Return the [x, y] coordinate for the center point of the cell that contains the specified text.  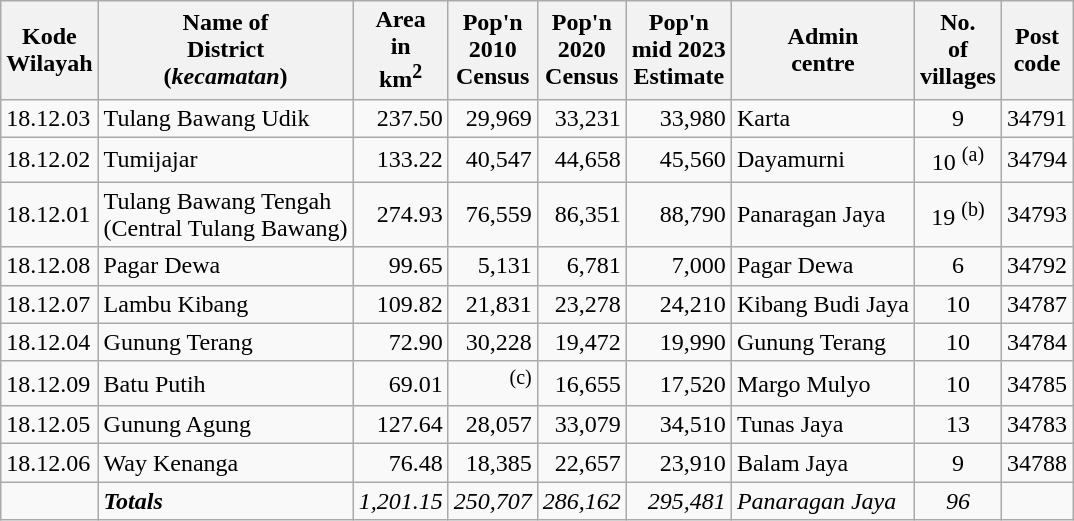
1,201.15 [400, 501]
21,831 [492, 304]
Kode Wilayah [50, 50]
34788 [1036, 463]
5,131 [492, 266]
18.12.02 [50, 160]
6 [958, 266]
96 [958, 501]
72.90 [400, 342]
19,990 [678, 342]
237.50 [400, 118]
34787 [1036, 304]
34785 [1036, 384]
23,910 [678, 463]
16,655 [582, 384]
18.12.07 [50, 304]
18.12.04 [50, 342]
18,385 [492, 463]
18.12.06 [50, 463]
274.93 [400, 214]
10 (a) [958, 160]
18.12.08 [50, 266]
17,520 [678, 384]
7,000 [678, 266]
133.22 [400, 160]
45,560 [678, 160]
18.12.05 [50, 425]
34784 [1036, 342]
34794 [1036, 160]
28,057 [492, 425]
Way Kenanga [226, 463]
86,351 [582, 214]
295,481 [678, 501]
34,510 [678, 425]
18.12.09 [50, 384]
Dayamurni [822, 160]
250,707 [492, 501]
24,210 [678, 304]
109.82 [400, 304]
Margo Mulyo [822, 384]
(c) [492, 384]
34791 [1036, 118]
30,228 [492, 342]
Areainkm2 [400, 50]
Pop'n 2010Census [492, 50]
99.65 [400, 266]
34783 [1036, 425]
40,547 [492, 160]
6,781 [582, 266]
Gunung Agung [226, 425]
127.64 [400, 425]
22,657 [582, 463]
Totals [226, 501]
33,980 [678, 118]
Name ofDistrict(kecamatan) [226, 50]
13 [958, 425]
Tulang Bawang Tengah (Central Tulang Bawang) [226, 214]
286,162 [582, 501]
Pop'n mid 2023Estimate [678, 50]
19,472 [582, 342]
No.ofvillages [958, 50]
44,658 [582, 160]
Pop'n 2020Census [582, 50]
Postcode [1036, 50]
Karta [822, 118]
Tulang Bawang Udik [226, 118]
34792 [1036, 266]
Batu Putih [226, 384]
34793 [1036, 214]
Tumijajar [226, 160]
Lambu Kibang [226, 304]
Tunas Jaya [822, 425]
18.12.01 [50, 214]
88,790 [678, 214]
29,969 [492, 118]
33,079 [582, 425]
69.01 [400, 384]
23,278 [582, 304]
Balam Jaya [822, 463]
18.12.03 [50, 118]
Admincentre [822, 50]
76,559 [492, 214]
Kibang Budi Jaya [822, 304]
19 (b) [958, 214]
33,231 [582, 118]
76.48 [400, 463]
